Extract the [x, y] coordinate from the center of the cell holding the provided text.  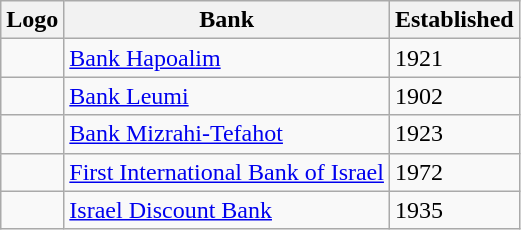
Established [454, 20]
First International Bank of Israel [227, 172]
1921 [454, 58]
1972 [454, 172]
Logo [32, 20]
1923 [454, 134]
Israel Discount Bank [227, 210]
Bank Mizrahi-Tefahot [227, 134]
1902 [454, 96]
Bank Hapoalim [227, 58]
Bank [227, 20]
Bank Leumi [227, 96]
1935 [454, 210]
